Return [X, Y] of the center of cell containing provided text 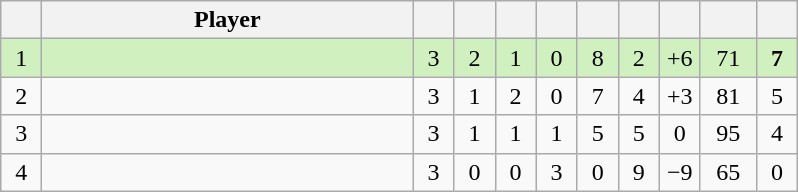
+6 [680, 58]
Player [228, 20]
−9 [680, 172]
8 [598, 58]
71 [728, 58]
65 [728, 172]
81 [728, 96]
95 [728, 134]
9 [638, 172]
+3 [680, 96]
